Find where the given text appears and provide that cell's center as [x, y] coordinate. 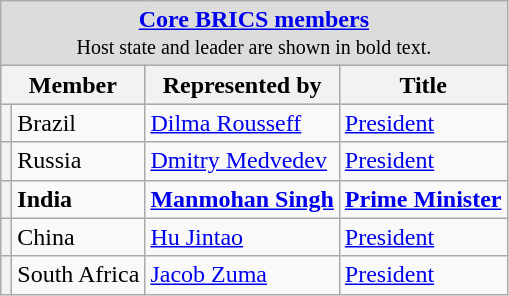
Dmitry Medvedev [242, 161]
South Africa [78, 275]
Prime Minister [423, 199]
Core BRICS membersHost state and leader are shown in bold text. [254, 34]
Russia [78, 161]
Hu Jintao [242, 237]
Manmohan Singh [242, 199]
Title [423, 85]
Dilma Rousseff [242, 123]
India [78, 199]
Represented by [242, 85]
Jacob Zuma [242, 275]
Member [73, 85]
China [78, 237]
Brazil [78, 123]
